Determine the (x, y) coordinate at the center of the cell enclosing the given text.  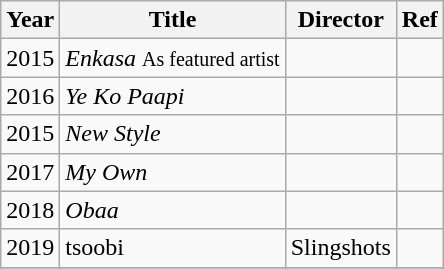
2019 (30, 248)
2017 (30, 172)
Slingshots (340, 248)
Ref (420, 20)
2016 (30, 96)
New Style (172, 134)
Year (30, 20)
Ye Ko Paapi (172, 96)
Enkasa As featured artist (172, 58)
Title (172, 20)
Director (340, 20)
My Own (172, 172)
2018 (30, 210)
tsoobi (172, 248)
Obaa (172, 210)
